Provide the (x, y) coordinate of the cell's center where the given text is located.  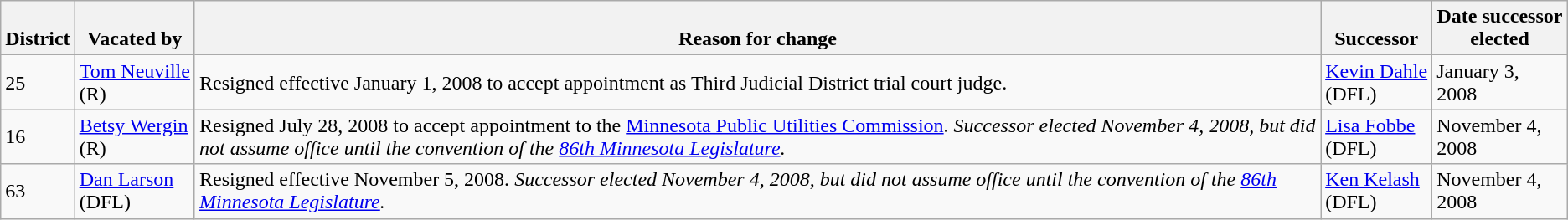
Ken Kelash(DFL) (1377, 191)
Date successorelected (1500, 28)
Kevin Dahle(DFL) (1377, 82)
Vacated by (134, 28)
63 (38, 191)
Successor (1377, 28)
Dan Larson(DFL) (134, 191)
25 (38, 82)
16 (38, 137)
Tom Neuville(R) (134, 82)
Resigned effective January 1, 2008 to accept appointment as Third Judicial District trial court judge. (757, 82)
Betsy Wergin(R) (134, 137)
Reason for change (757, 28)
January 3, 2008 (1500, 82)
District (38, 28)
Lisa Fobbe(DFL) (1377, 137)
